Scan for the cell matching the given text and deliver its (x, y) coordinate at center. 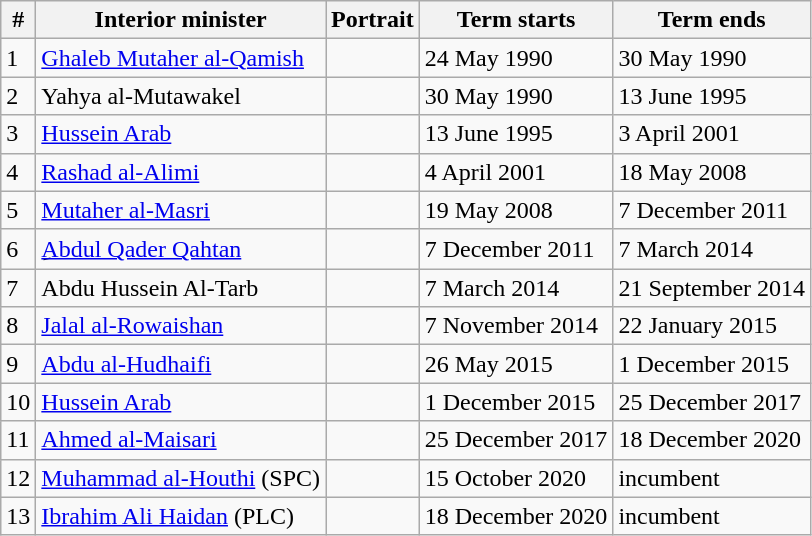
Ibrahim Ali Haidan (PLC) (181, 516)
13 (18, 516)
21 September 2014 (712, 288)
12 (18, 478)
9 (18, 364)
Yahya al-Mutawakel (181, 96)
5 (18, 210)
6 (18, 249)
26 May 2015 (516, 364)
3 April 2001 (712, 134)
8 (18, 326)
10 (18, 402)
4 (18, 172)
Ghaleb Mutaher al-Qamish (181, 58)
ِAbdul Qader Qahtan (181, 249)
# (18, 20)
3 (18, 134)
Portrait (373, 20)
Term ends (712, 20)
24 May 1990 (516, 58)
18 May 2008 (712, 172)
4 April 2001 (516, 172)
Muhammad al-Houthi (SPC) (181, 478)
Ahmed al-Maisari (181, 440)
Interior minister (181, 20)
Jalal al-Rowaishan (181, 326)
22 January 2015 (712, 326)
7 (18, 288)
Term starts (516, 20)
7 November 2014 (516, 326)
Mutaher al-Masri (181, 210)
Rashad al-Alimi (181, 172)
Abdu al-Hudhaifi (181, 364)
1 (18, 58)
19 May 2008 (516, 210)
15 October 2020 (516, 478)
2 (18, 96)
11 (18, 440)
Abdu Hussein Al-Tarb (181, 288)
